Locate the cell with the specified text and output its (x, y) center coordinate. 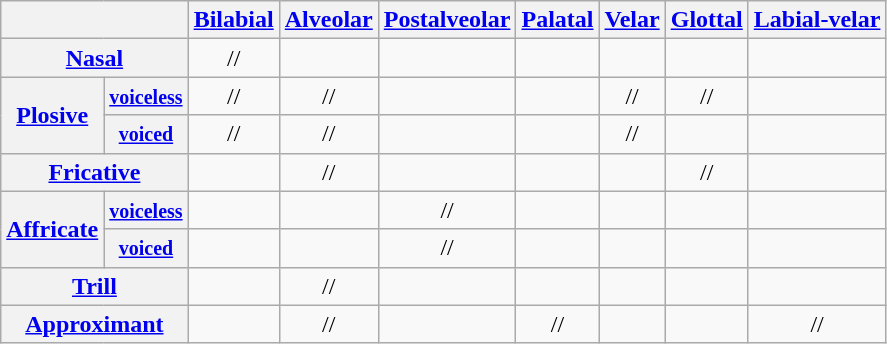
Plosive (52, 115)
Nasal (94, 58)
Postalveolar (447, 20)
Glottal (706, 20)
Palatal (558, 20)
Trill (94, 286)
Affricate (52, 229)
Approximant (94, 324)
Fricative (94, 172)
Velar (632, 20)
Alveolar (328, 20)
Bilabial (234, 20)
Labial-velar (817, 20)
